Scan for the cell matching the given text and deliver its [X, Y] coordinate at center. 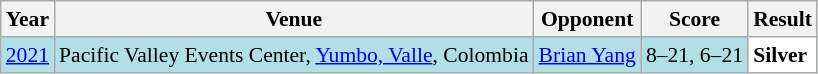
Opponent [588, 19]
Venue [294, 19]
Year [28, 19]
Result [782, 19]
2021 [28, 55]
8–21, 6–21 [694, 55]
Brian Yang [588, 55]
Pacific Valley Events Center, Yumbo, Valle, Colombia [294, 55]
Silver [782, 55]
Score [694, 19]
